Identify which cell holds the provided text, then report its (X, Y) central coordinate. 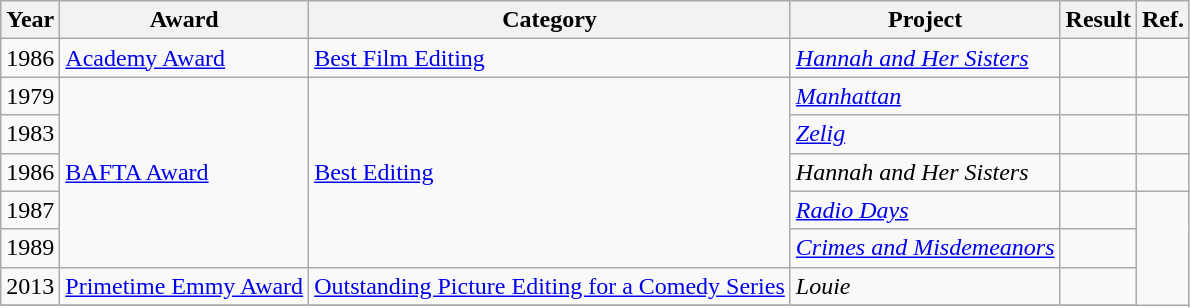
BAFTA Award (184, 172)
Outstanding Picture Editing for a Comedy Series (550, 286)
Zelig (925, 134)
Crimes and Misdemeanors (925, 248)
Best Editing (550, 172)
1989 (30, 248)
Category (550, 20)
Manhattan (925, 96)
Result (1098, 20)
Ref. (1162, 20)
Best Film Editing (550, 58)
2013 (30, 286)
Primetime Emmy Award (184, 286)
Radio Days (925, 210)
1983 (30, 134)
1987 (30, 210)
Louie (925, 286)
Award (184, 20)
Year (30, 20)
Project (925, 20)
1979 (30, 96)
Academy Award (184, 58)
